For the text-containing cell, return its midpoint in (x, y) coordinate format. 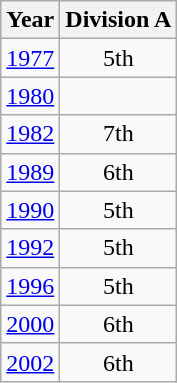
Year (30, 20)
Division A (118, 20)
2000 (30, 324)
1992 (30, 248)
1977 (30, 58)
1982 (30, 134)
2002 (30, 362)
1996 (30, 286)
7th (118, 134)
1990 (30, 210)
1980 (30, 96)
1989 (30, 172)
